Return the [X, Y] coordinate for the center point of the cell that contains the specified text.  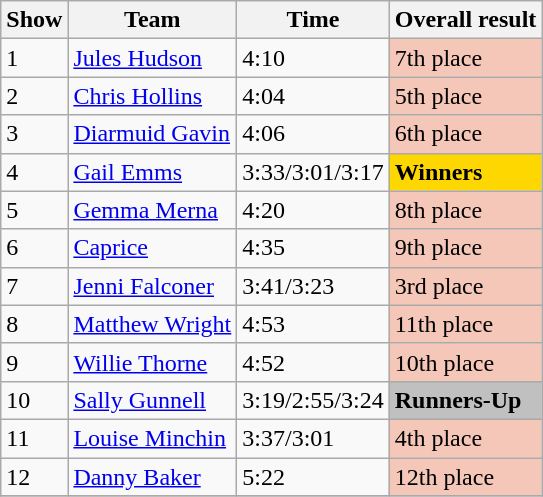
Danny Baker [152, 477]
Jules Hudson [152, 58]
Willie Thorne [152, 362]
4:52 [313, 362]
3:19/2:55/3:24 [313, 400]
9th place [466, 248]
Gail Emms [152, 172]
Diarmuid Gavin [152, 134]
10th place [466, 362]
3 [34, 134]
7 [34, 286]
Chris Hollins [152, 96]
Time [313, 20]
4:35 [313, 248]
7th place [466, 58]
4:10 [313, 58]
Show [34, 20]
1 [34, 58]
6th place [466, 134]
Runners-Up [466, 400]
5 [34, 210]
Winners [466, 172]
3:37/3:01 [313, 438]
11th place [466, 324]
3:33/3:01/3:17 [313, 172]
Jenni Falconer [152, 286]
Caprice [152, 248]
4 [34, 172]
3rd place [466, 286]
5:22 [313, 477]
4:06 [313, 134]
11 [34, 438]
Matthew Wright [152, 324]
Gemma Merna [152, 210]
Overall result [466, 20]
5th place [466, 96]
12th place [466, 477]
4:53 [313, 324]
10 [34, 400]
12 [34, 477]
Sally Gunnell [152, 400]
4:20 [313, 210]
Louise Minchin [152, 438]
8th place [466, 210]
6 [34, 248]
9 [34, 362]
3:41/3:23 [313, 286]
8 [34, 324]
4:04 [313, 96]
2 [34, 96]
Team [152, 20]
4th place [466, 438]
